Determine the [x, y] coordinate at the center of the cell enclosing the given text.  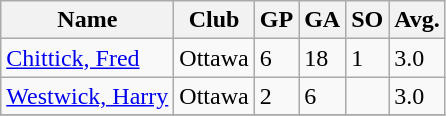
Chittick, Fred [88, 58]
GP [276, 20]
1 [368, 58]
GA [322, 20]
Club [214, 20]
SO [368, 20]
2 [276, 96]
18 [322, 58]
Name [88, 20]
Westwick, Harry [88, 96]
Avg. [418, 20]
